Provide the [x, y] coordinate of the cell's center where the given text is located.  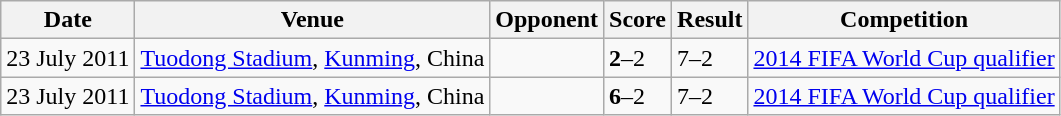
6–2 [638, 96]
Venue [312, 20]
Result [710, 20]
Competition [904, 20]
2–2 [638, 58]
Opponent [547, 20]
Date [68, 20]
Score [638, 20]
